Extract the (X, Y) coordinate from the center of the cell holding the provided text.  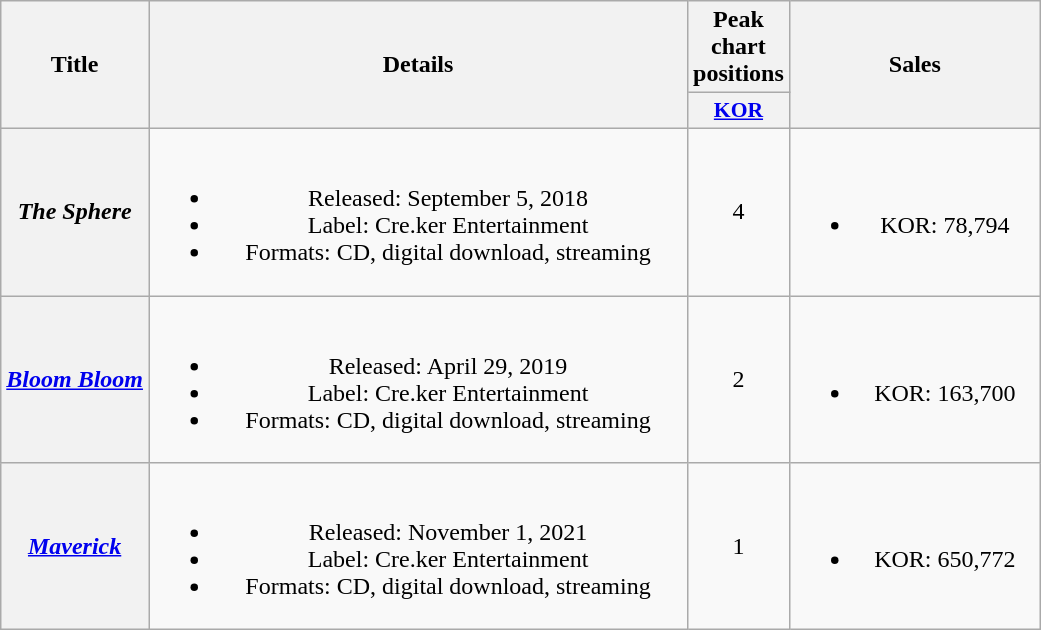
Details (418, 65)
The Sphere (75, 212)
Sales (914, 65)
2 (739, 380)
1 (739, 546)
Title (75, 65)
KOR (739, 111)
Released: September 5, 2018Label: Cre.ker EntertainmentFormats: CD, digital download, streaming (418, 212)
Bloom Bloom (75, 380)
Peak chart positions (739, 47)
Released: April 29, 2019Label: Cre.ker EntertainmentFormats: CD, digital download, streaming (418, 380)
Maverick (75, 546)
Released: November 1, 2021Label: Cre.ker EntertainmentFormats: CD, digital download, streaming (418, 546)
KOR: 163,700 (914, 380)
KOR: 78,794 (914, 212)
4 (739, 212)
KOR: 650,772 (914, 546)
